Output the (X, Y) coordinate of the center of the cell containing the given text.  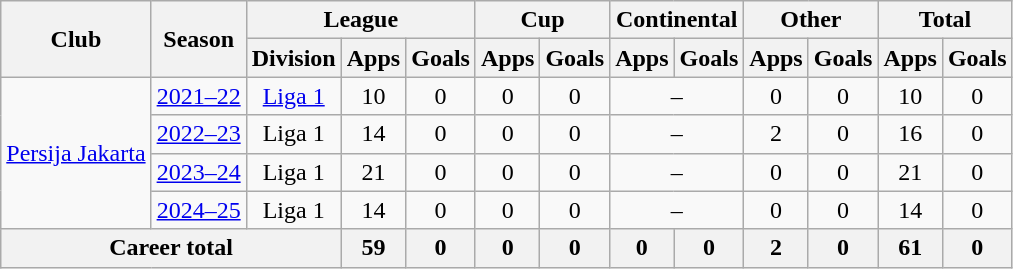
Division (294, 58)
Season (198, 39)
2023–24 (198, 172)
Persija Jakarta (76, 153)
Continental (677, 20)
59 (373, 248)
Total (945, 20)
Career total (171, 248)
Club (76, 39)
61 (910, 248)
League (360, 20)
2022–23 (198, 134)
Other (811, 20)
Cup (542, 20)
16 (910, 134)
2021–22 (198, 96)
2024–25 (198, 210)
